Determine the (X, Y) coordinate at the center of the cell enclosing the given text.  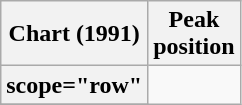
Chart (1991) (74, 34)
Peakposition (194, 34)
scope="row" (74, 85)
